Locate the cell with the specified text and output its [X, Y] center coordinate. 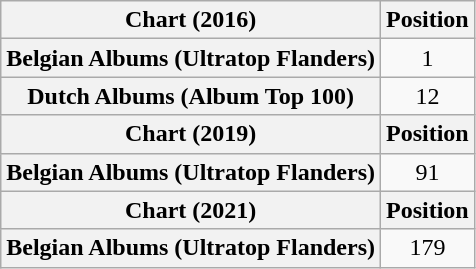
Chart (2016) [191, 20]
1 [428, 58]
Chart (2019) [191, 134]
12 [428, 96]
Dutch Albums (Album Top 100) [191, 96]
179 [428, 248]
91 [428, 172]
Chart (2021) [191, 210]
